Locate the cell with the specified text and output its (X, Y) center coordinate. 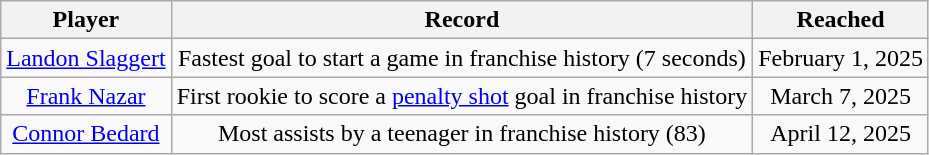
Frank Nazar (86, 96)
Landon Slaggert (86, 58)
First rookie to score a penalty shot goal in franchise history (462, 96)
Reached (841, 20)
February 1, 2025 (841, 58)
April 12, 2025 (841, 134)
Fastest goal to start a game in franchise history (7 seconds) (462, 58)
Player (86, 20)
Most assists by a teenager in franchise history (83) (462, 134)
Connor Bedard (86, 134)
March 7, 2025 (841, 96)
Record (462, 20)
